Locate the cell with the specified text and output its (X, Y) center coordinate. 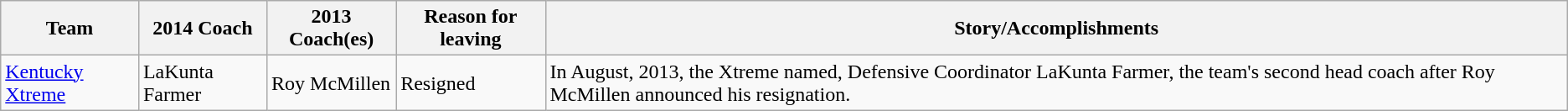
Kentucky Xtreme (70, 82)
Roy McMillen (332, 82)
Team (70, 29)
Reason for leaving (471, 29)
2014 Coach (203, 29)
2013 Coach(es) (332, 29)
In August, 2013, the Xtreme named, Defensive Coordinator LaKunta Farmer, the team's second head coach after Roy McMillen announced his resignation. (1056, 82)
Story/Accomplishments (1056, 29)
Resigned (471, 82)
LaKunta Farmer (203, 82)
